Determine the [X, Y] coordinate at the center of the cell enclosing the given text.  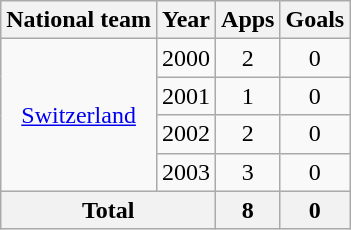
Apps [248, 20]
3 [248, 172]
National team [79, 20]
2000 [186, 58]
1 [248, 96]
2001 [186, 96]
Goals [315, 20]
Year [186, 20]
2002 [186, 134]
2003 [186, 172]
Total [108, 210]
8 [248, 210]
Switzerland [79, 115]
